Capture the cell that displays the provided text and extract its (X, Y) central coordinate. 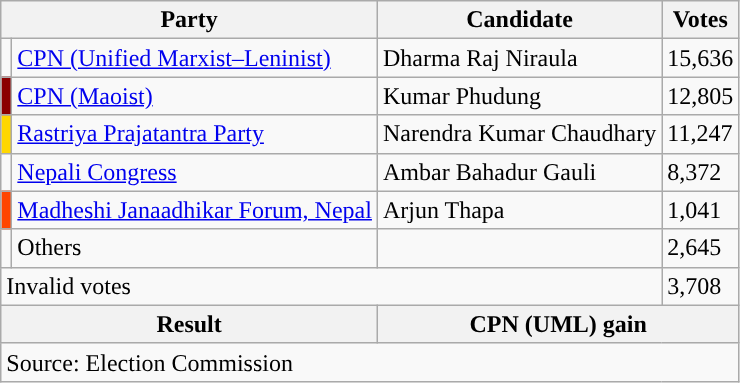
Party (190, 20)
Kumar Phudung (519, 96)
Madheshi Janaadhikar Forum, Nepal (195, 210)
8,372 (700, 172)
Result (190, 324)
Candidate (519, 20)
11,247 (700, 134)
Ambar Bahadur Gauli (519, 172)
CPN (Unified Marxist–Leninist) (195, 58)
Dharma Raj Niraula (519, 58)
CPN (UML) gain (558, 324)
12,805 (700, 96)
Rastriya Prajatantra Party (195, 134)
CPN (Maoist) (195, 96)
Source: Election Commission (370, 362)
2,645 (700, 248)
Others (195, 248)
Nepali Congress (195, 172)
Narendra Kumar Chaudhary (519, 134)
Votes (700, 20)
Arjun Thapa (519, 210)
3,708 (700, 286)
Invalid votes (332, 286)
1,041 (700, 210)
15,636 (700, 58)
